Determine the [X, Y] coordinate at the center of the cell enclosing the given text.  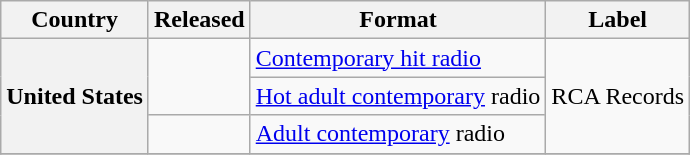
Format [398, 20]
United States [75, 96]
Released [199, 20]
Adult contemporary radio [398, 134]
RCA Records [618, 96]
Country [75, 20]
Hot adult contemporary radio [398, 96]
Contemporary hit radio [398, 58]
Label [618, 20]
